Provide the (x, y) coordinate of the cell's center where the given text is located.  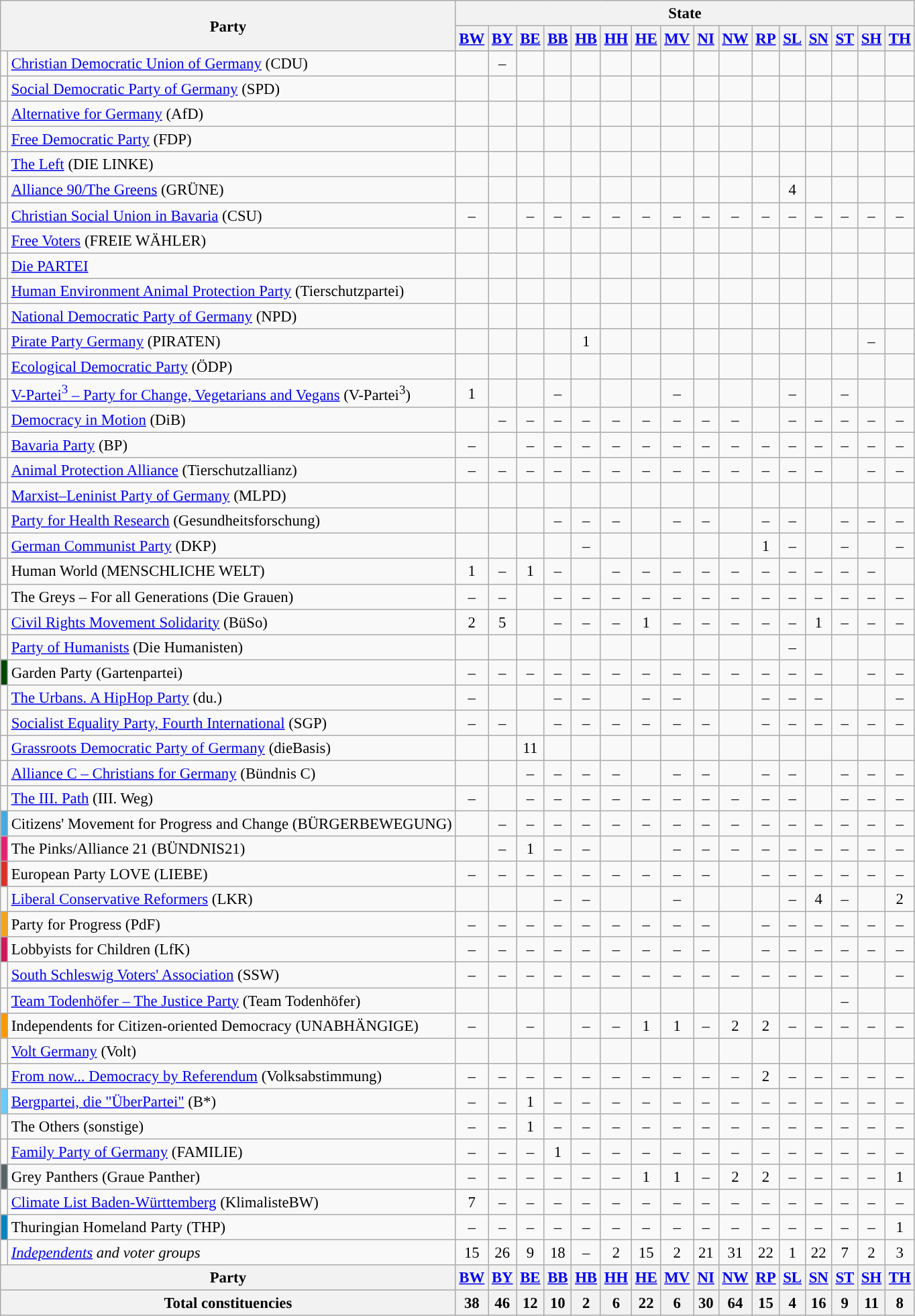
Socialist Equality Party, Fourth International (SGP) (231, 723)
64 (735, 1303)
Thuringian Homeland Party (THP) (231, 1227)
26 (502, 1253)
The Urbans. A HipHop Party (du.) (231, 698)
Party of Humanists (Die Humanisten) (231, 647)
18 (558, 1253)
38 (472, 1303)
Independents and voter groups (231, 1253)
12 (530, 1303)
Free Voters (FREIE WÄHLER) (231, 240)
Alternative for Germany (AfD) (231, 114)
Free Democratic Party (FDP) (231, 140)
Christian Social Union in Bavaria (CSU) (231, 215)
3 (900, 1253)
Family Party of Germany (FAMILIE) (231, 1152)
From now... Democracy by Referendum (Volksabstimmung) (231, 1076)
16 (818, 1303)
Bergpartei, die "ÜberPartei" (B*) (231, 1101)
Animal Protection Alliance (Tierschutzallianz) (231, 470)
Total constituencies (228, 1303)
The Greys – For all Generations (Die Grauen) (231, 597)
Social Democratic Party of Germany (SPD) (231, 89)
Climate List Baden-Württemberg (KlimalisteBW) (231, 1202)
Liberal Conservative Reformers (LKR) (231, 899)
Team Todenhöfer – The Justice Party (Team Todenhöfer) (231, 1001)
Human Environment Animal Protection Party (Tierschutzpartei) (231, 291)
Grey Panthers (Graue Panther) (231, 1177)
The III. Path (III. Weg) (231, 799)
21 (706, 1253)
Citizens' Movement for Progress and Change (BÜRGERBEWEGUNG) (231, 824)
Volt Germany (Volt) (231, 1051)
Party for Health Research (Gesundheitsforschung) (231, 521)
Alliance 90/The Greens (GRÜNE) (231, 190)
V-Partei3 – Party for Change, Vegetarians and Vegans (V-Partei3) (231, 393)
Party for Progress (PdF) (231, 925)
Marxist–Leninist Party of Germany (MLPD) (231, 496)
Lobbyists for Children (LfK) (231, 950)
National Democratic Party of Germany (NPD) (231, 316)
Christian Democratic Union of Germany (CDU) (231, 64)
5 (502, 622)
10 (558, 1303)
Civil Rights Movement Solidarity (BüSo) (231, 622)
Bavaria Party (BP) (231, 446)
Die PARTEI (231, 266)
German Communist Party (DKP) (231, 546)
South Schleswig Voters' Association (SSW) (231, 975)
30 (706, 1303)
The Others (sonstige) (231, 1127)
46 (502, 1303)
The Left (DIE LINKE) (231, 164)
Garden Party (Gartenpartei) (231, 672)
Democracy in Motion (DiB) (231, 420)
31 (735, 1253)
8 (900, 1303)
The Pinks/Alliance 21 (BÜNDNIS21) (231, 849)
Alliance C – Christians for Germany (Bündnis C) (231, 773)
European Party LOVE (LIEBE) (231, 874)
Human World (MENSCHLICHE WELT) (231, 572)
Ecological Democratic Party (ÖDP) (231, 366)
Pirate Party Germany (PIRATEN) (231, 342)
Independents for Citizen-oriented Democracy (UNABHÄNGIGE) (231, 1025)
State (685, 13)
Grassroots Democratic Party of Germany (dieBasis) (231, 748)
